Search for the cell housing the specified text and yield its (x, y) center coordinate. 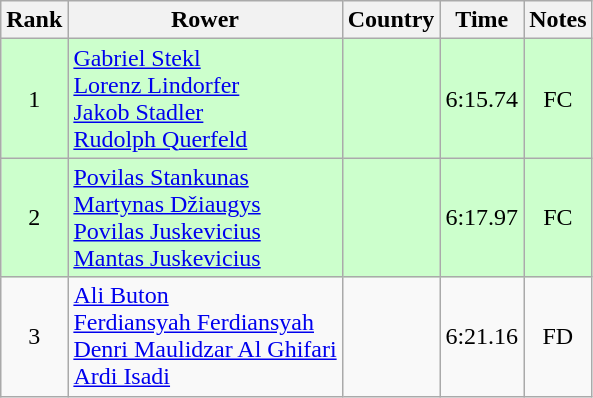
6:21.16 (482, 336)
6:17.97 (482, 218)
Ali ButonFerdiansyah FerdiansyahDenri Maulidzar Al GhifariArdi Isadi (205, 336)
2 (34, 218)
Time (482, 20)
Povilas StankunasMartynas DžiaugysPovilas JuskeviciusMantas Juskevicius (205, 218)
Rower (205, 20)
Gabriel SteklLorenz LindorferJakob StadlerRudolph Querfeld (205, 98)
Country (391, 20)
3 (34, 336)
6:15.74 (482, 98)
1 (34, 98)
Notes (558, 20)
FD (558, 336)
Rank (34, 20)
